Capture the cell that displays the provided text and extract its (X, Y) central coordinate. 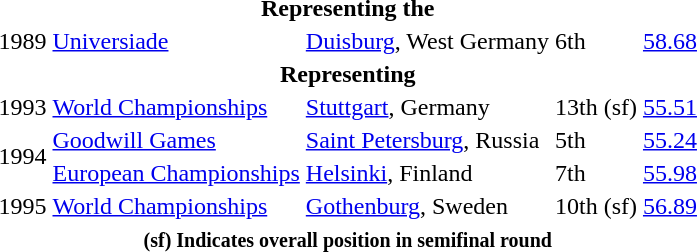
5th (596, 140)
13th (sf) (596, 107)
10th (sf) (596, 206)
Gothenburg, Sweden (427, 206)
Helsinki, Finland (427, 173)
7th (596, 173)
Universiade (176, 41)
Duisburg, West Germany (427, 41)
6th (596, 41)
Stuttgart, Germany (427, 107)
Saint Petersburg, Russia (427, 140)
European Championships (176, 173)
Goodwill Games (176, 140)
